Provide the (x, y) coordinate of the cell's center where the given text is located.  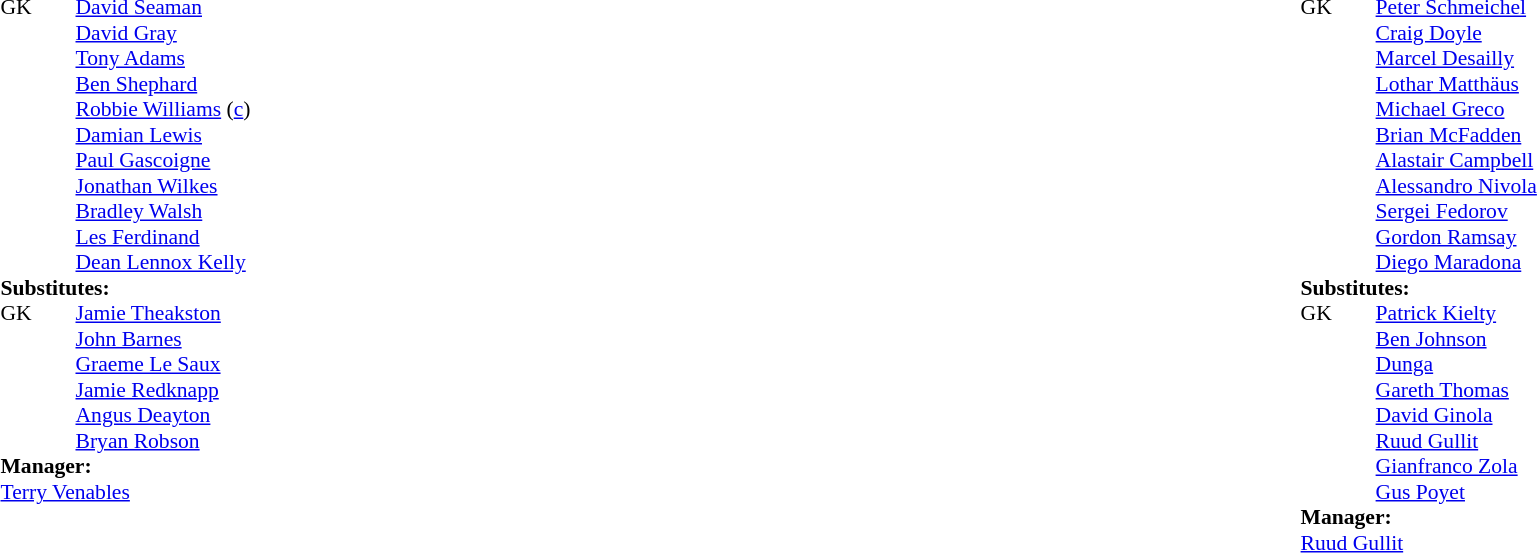
Tony Adams (164, 59)
Gus Poyet (1456, 492)
Damian Lewis (164, 135)
Terry Venables (125, 492)
Paul Gascoigne (164, 161)
Marcel Desailly (1456, 59)
Gareth Thomas (1456, 390)
Ben Shephard (164, 84)
Gordon Ramsay (1456, 237)
Jonathan Wilkes (164, 186)
Robbie Williams (c) (164, 109)
Alastair Campbell (1456, 161)
Bryan Robson (164, 441)
Diego Maradona (1456, 263)
Michael Greco (1456, 109)
Les Ferdinand (164, 237)
Gianfranco Zola (1456, 467)
Brian McFadden (1456, 135)
John Barnes (164, 339)
Craig Doyle (1456, 33)
Lothar Matthäus (1456, 84)
Jamie Redknapp (164, 390)
Graeme Le Saux (164, 365)
Alessandro Nivola (1456, 186)
Angus Deayton (164, 415)
Patrick Kielty (1456, 313)
Sergei Fedorov (1456, 211)
Ben Johnson (1456, 339)
Ruud Gullit (1456, 441)
Dunga (1456, 365)
David Ginola (1456, 415)
David Gray (164, 33)
Jamie Theakston (164, 313)
Dean Lennox Kelly (164, 263)
Bradley Walsh (164, 211)
